Determine the (X, Y) coordinate at the center of the cell enclosing the given text.  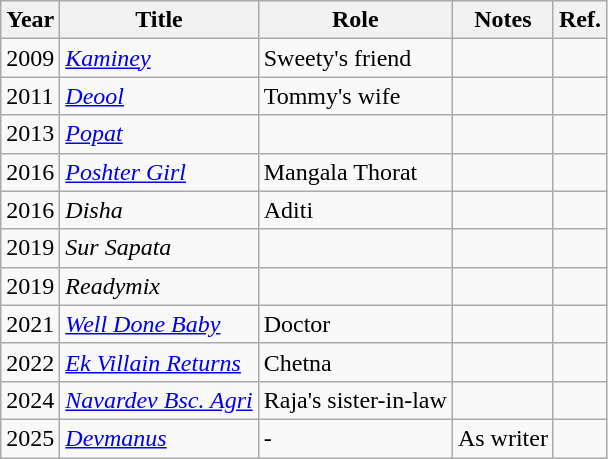
Chetna (355, 362)
Aditi (355, 210)
Poshter Girl (159, 172)
As writer (502, 438)
- (355, 438)
Mangala Thorat (355, 172)
Deool (159, 96)
Ek Villain Returns (159, 362)
Year (30, 20)
Kaminey (159, 58)
Disha (159, 210)
Readymix (159, 286)
2025 (30, 438)
2013 (30, 134)
Role (355, 20)
2024 (30, 400)
Raja's sister-in-law (355, 400)
2021 (30, 324)
Sur Sapata (159, 248)
2011 (30, 96)
Tommy's wife (355, 96)
Doctor (355, 324)
Popat (159, 134)
Ref. (580, 20)
2022 (30, 362)
Notes (502, 20)
Sweety's friend (355, 58)
Devmanus (159, 438)
Well Done Baby (159, 324)
Title (159, 20)
Navardev Bsc. Agri (159, 400)
2009 (30, 58)
